Search for the cell housing the specified text and yield its [x, y] center coordinate. 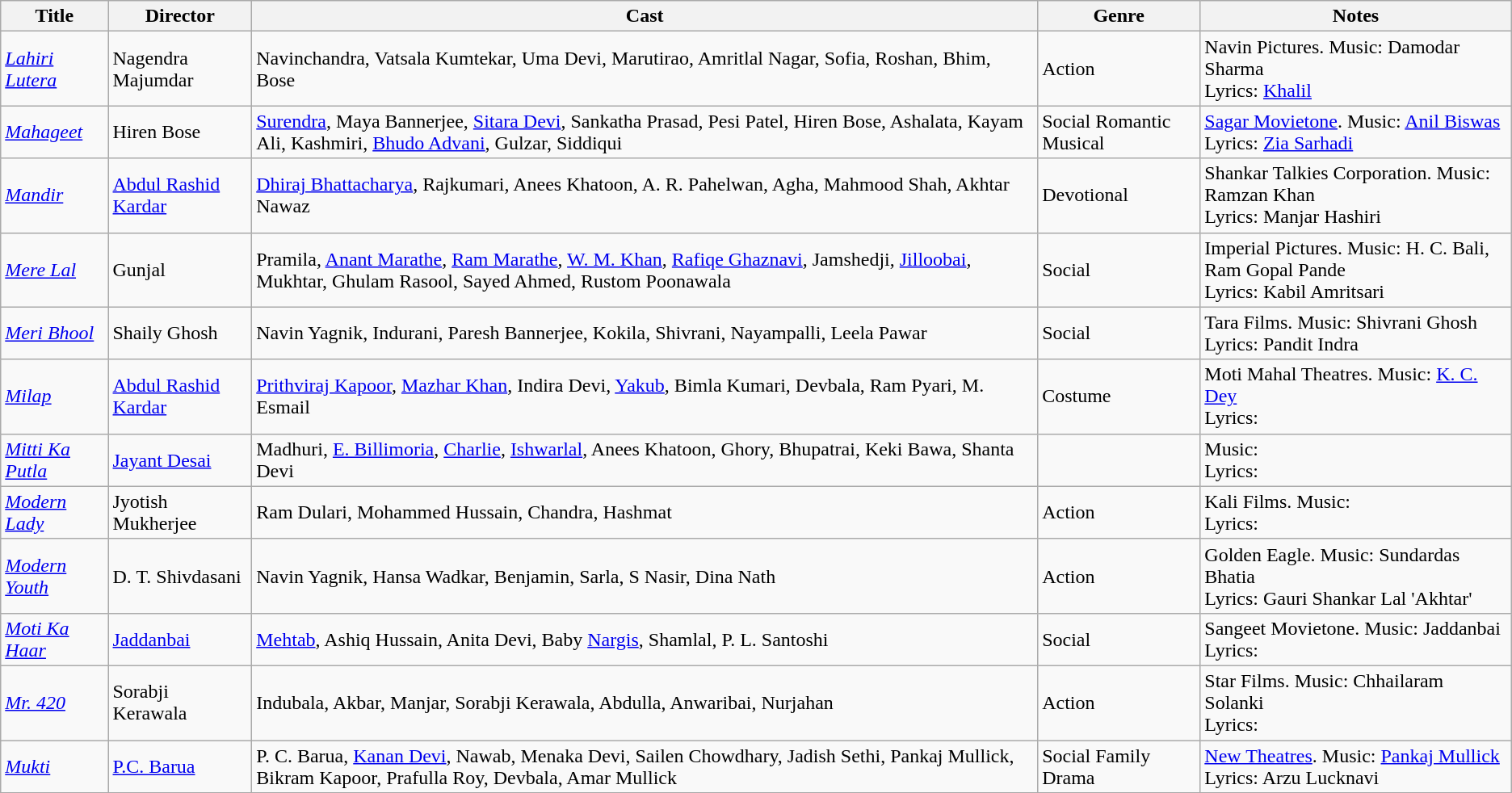
Pramila, Anant Marathe, Ram Marathe, W. M. Khan, Rafiqe Ghaznavi, Jamshedji, Jilloobai, Mukhtar, Ghulam Rasool, Sayed Ahmed, Rustom Poonawala [645, 270]
Gunjal [180, 270]
Meri Bhool [55, 333]
Indubala, Akbar, Manjar, Sorabji Kerawala, Abdulla, Anwaribai, Nurjahan [645, 703]
New Theatres. Music: Pankaj MullickLyrics: Arzu Lucknavi [1355, 766]
Sangeet Movietone. Music: JaddanbaiLyrics: [1355, 640]
Moti Mahal Theatres. Music: K. C. DeyLyrics: [1355, 396]
Jyotish Mukherjee [180, 512]
Costume [1119, 396]
Mahageet [55, 132]
Devotional [1119, 195]
Mere Lal [55, 270]
Tara Films. Music: Shivrani GhoshLyrics: Pandit Indra [1355, 333]
Prithviraj Kapoor, Mazhar Khan, Indira Devi, Yakub, Bimla Kumari, Devbala, Ram Pyari, M. Esmail [645, 396]
Navin Yagnik, Indurani, Paresh Bannerjee, Kokila, Shivrani, Nayampalli, Leela Pawar [645, 333]
Golden Eagle. Music: Sundardas BhatiaLyrics: Gauri Shankar Lal 'Akhtar' [1355, 576]
Navin Yagnik, Hansa Wadkar, Benjamin, Sarla, S Nasir, Dina Nath [645, 576]
Director [180, 16]
Ram Dulari, Mohammed Hussain, Chandra, Hashmat [645, 512]
Dhiraj Bhattacharya, Rajkumari, Anees Khatoon, A. R. Pahelwan, Agha, Mahmood Shah, Akhtar Nawaz [645, 195]
Mehtab, Ashiq Hussain, Anita Devi, Baby Nargis, Shamlal, P. L. Santoshi [645, 640]
Kali Films. Music: Lyrics: [1355, 512]
Surendra, Maya Bannerjee, Sitara Devi, Sankatha Prasad, Pesi Patel, Hiren Bose, Ashalata, Kayam Ali, Kashmiri, Bhudo Advani, Gulzar, Siddiqui [645, 132]
Imperial Pictures. Music: H. C. Bali, Ram Gopal PandeLyrics: Kabil Amritsari [1355, 270]
D. T. Shivdasani [180, 576]
Mitti Ka Putla [55, 460]
Mandir [55, 195]
Shankar Talkies Corporation. Music: Ramzan KhanLyrics: Manjar Hashiri [1355, 195]
Cast [645, 16]
Star Films. Music: Chhailaram SolankiLyrics: [1355, 703]
Navinchandra, Vatsala Kumtekar, Uma Devi, Marutirao, Amritlal Nagar, Sofia, Roshan, Bhim, Bose [645, 69]
Milap [55, 396]
Nagendra Majumdar [180, 69]
Social Family Drama [1119, 766]
P.C. Barua [180, 766]
Jaddanbai [180, 640]
Social Romantic Musical [1119, 132]
Sorabji Kerawala [180, 703]
Jayant Desai [180, 460]
Navin Pictures. Music: Damodar SharmaLyrics: Khalil [1355, 69]
Mukti [55, 766]
Madhuri, E. Billimoria, Charlie, Ishwarlal, Anees Khatoon, Ghory, Bhupatrai, Keki Bawa, Shanta Devi [645, 460]
Shaily Ghosh [180, 333]
Music: Lyrics: [1355, 460]
Hiren Bose [180, 132]
Moti Ka Haar [55, 640]
P. C. Barua, Kanan Devi, Nawab, Menaka Devi, Sailen Chowdhary, Jadish Sethi, Pankaj Mullick, Bikram Kapoor, Prafulla Roy, Devbala, Amar Mullick [645, 766]
Notes [1355, 16]
Title [55, 16]
Lahiri Lutera [55, 69]
Mr. 420 [55, 703]
Genre [1119, 16]
Modern Lady [55, 512]
Modern Youth [55, 576]
Sagar Movietone. Music: Anil BiswasLyrics: Zia Sarhadi [1355, 132]
